Scan for the cell matching the given text and deliver its (X, Y) coordinate at center. 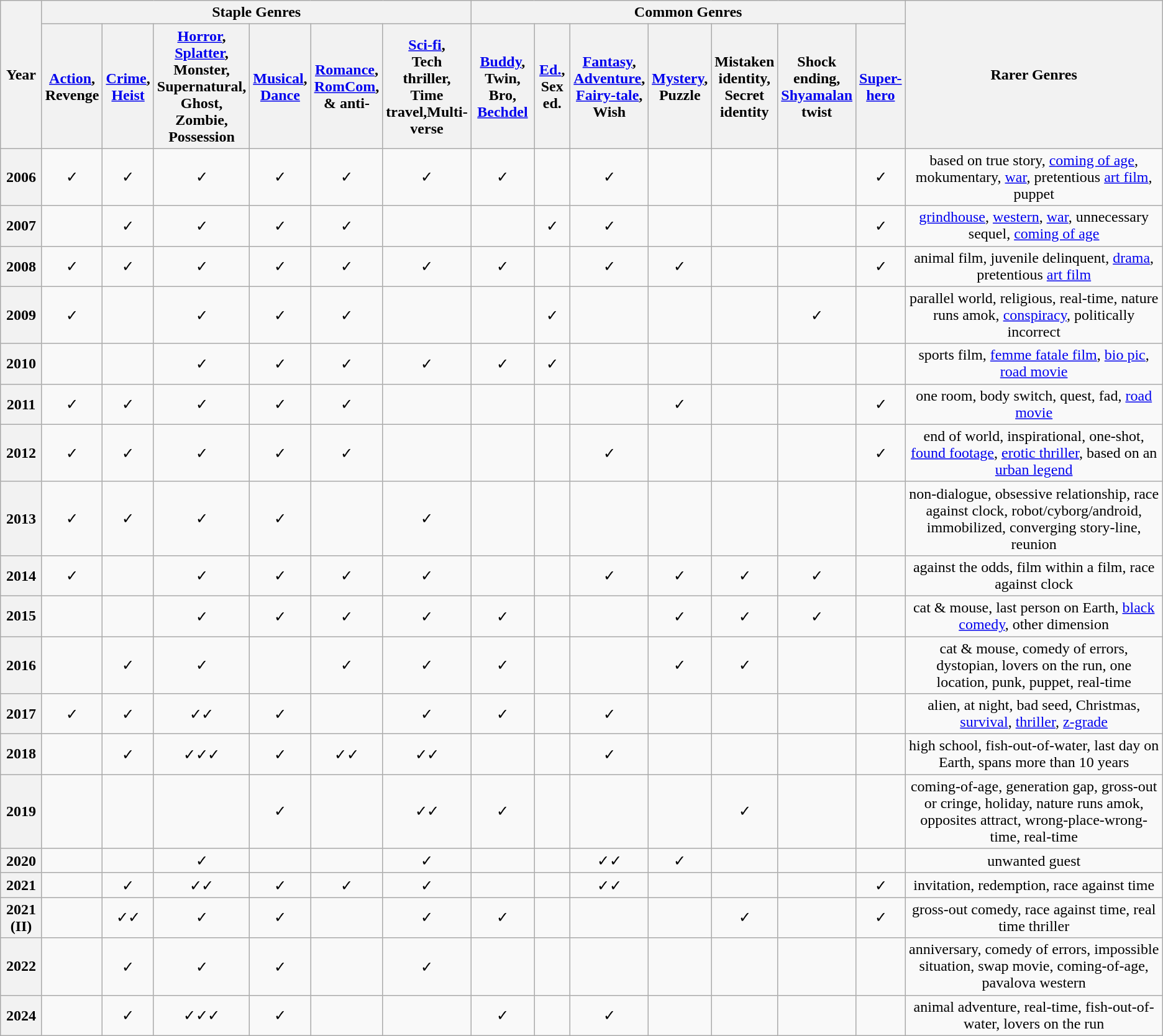
Sci-fi,Techthriller,Timetravel,Multi-verse (427, 86)
grindhouse, western, war, unnecessary sequel, coming of age (1034, 226)
2015 (21, 616)
Musical,Dance (280, 86)
animal film, juvenile delinquent, drama, pretentious art film (1034, 266)
end of world, inspirational, one-shot, found footage, erotic thriller, based on an urban legend (1034, 453)
2021 (II) (21, 918)
2016 (21, 665)
Rarer Genres (1034, 75)
Common Genres (688, 12)
Mystery,Puzzle (680, 86)
Year (21, 75)
parallel world, religious, real-time, nature runs amok, conspiracy, politically incorrect (1034, 315)
high school, fish-out-of-water, last day on Earth, spans more than 10 years (1034, 754)
anniversary, comedy of errors, impossible situation, swap movie, coming-of-age, pavalova western (1034, 966)
cat & mouse, comedy of errors, dystopian, lovers on the run, one location, punk, puppet, real-time (1034, 665)
Staple Genres (256, 12)
2021 (21, 885)
Horror,Splatter,Monster,Supernatural,Ghost,Zombie,Possession (201, 86)
2014 (21, 575)
unwanted guest (1034, 861)
2011 (21, 404)
2019 (21, 811)
Crime,Heist (128, 86)
2018 (21, 754)
2008 (21, 266)
based on true story, coming of age, mokumentary, war, pretentious art film, puppet (1034, 177)
Fantasy,Adventure,Fairy-tale,Wish (609, 86)
sports film, femme fatale film, bio pic, road movie (1034, 364)
Action,Revenge (72, 86)
animal adventure, real-time, fish-out-of-water, lovers on the run (1034, 1015)
Romance,RomCom,& anti- (347, 86)
2007 (21, 226)
cat & mouse, last person on Earth, black comedy, other dimension (1034, 616)
2010 (21, 364)
coming-of-age, generation gap, gross-out or cringe, holiday, nature runs amok, opposites attract, wrong-place-wrong-time, real-time (1034, 811)
2006 (21, 177)
2020 (21, 861)
2013 (21, 518)
Mistakenidentity,Secretidentity (744, 86)
Super-hero (881, 86)
against the odds, film within a film, race against clock (1034, 575)
2009 (21, 315)
alien, at night, bad seed, Christmas, survival, thriller, z-grade (1034, 714)
non-dialogue, obsessive relationship, race against clock, robot/cyborg/android, immobilized, converging story-line, reunion (1034, 518)
Ed.,Sex ed. (552, 86)
one room, body switch, quest, fad, road movie (1034, 404)
Buddy,Twin,Bro, Bechdel (503, 86)
invitation, redemption, race against time (1034, 885)
2017 (21, 714)
2012 (21, 453)
2024 (21, 1015)
2022 (21, 966)
gross-out comedy, race against time, real time thriller (1034, 918)
Shockending,Shyamalantwist (817, 86)
